Locate the cell with the specified text and output its [x, y] center coordinate. 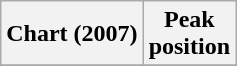
Peakposition [189, 34]
Chart (2007) [72, 34]
